Pinpoint the cell where the given text exists, returning its [X, Y] midpoint coordinate. 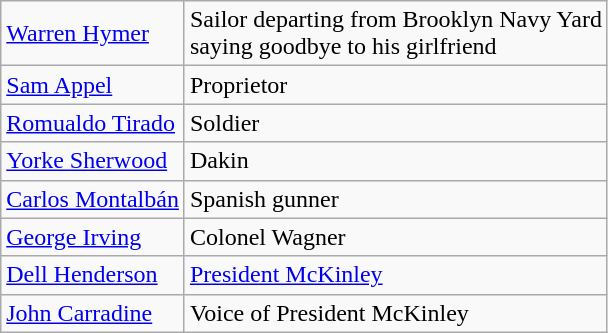
Warren Hymer [93, 34]
Proprietor [396, 85]
Soldier [396, 123]
Colonel Wagner [396, 237]
Voice of President McKinley [396, 313]
Sailor departing from Brooklyn Navy Yard saying goodbye to his girlfriend [396, 34]
President McKinley [396, 275]
Dell Henderson [93, 275]
Spanish gunner [396, 199]
Sam Appel [93, 85]
John Carradine [93, 313]
Romualdo Tirado [93, 123]
Carlos Montalbán [93, 199]
Dakin [396, 161]
George Irving [93, 237]
Yorke Sherwood [93, 161]
